From the cell containing the given text, extract its center point as [x, y] coordinate. 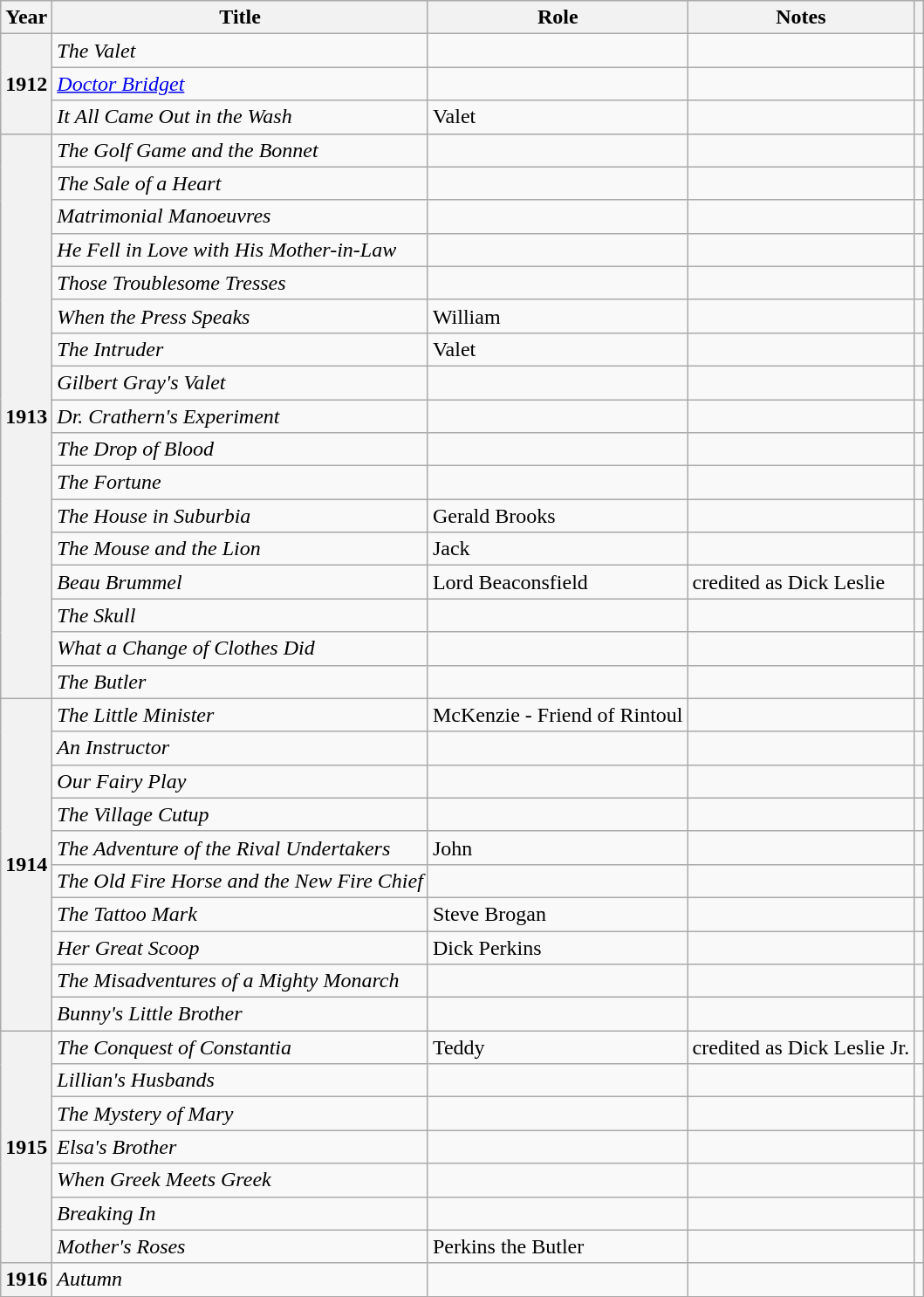
Gerald Brooks [558, 516]
The Misadventures of a Mighty Monarch [241, 981]
Gilbert Gray's Valet [241, 382]
The Mouse and the Lion [241, 549]
Year [26, 17]
1915 [26, 1147]
The Little Minister [241, 715]
Steve Brogan [558, 914]
The Skull [241, 615]
credited as Dick Leslie Jr. [801, 1047]
Notes [801, 17]
The Village Cutup [241, 814]
McKenzie - Friend of Rintoul [558, 715]
1916 [26, 1280]
Jack [558, 549]
Role [558, 17]
The House in Suburbia [241, 516]
What a Change of Clothes Did [241, 648]
1912 [26, 84]
The Mystery of Mary [241, 1114]
When the Press Speaks [241, 316]
The Valet [241, 51]
Dick Perkins [558, 947]
Elsa's Brother [241, 1147]
John [558, 848]
Title [241, 17]
Beau Brummel [241, 582]
1914 [26, 864]
Those Troublesome Tresses [241, 283]
The Butler [241, 682]
The Conquest of Constantia [241, 1047]
Mother's Roses [241, 1246]
Lord Beaconsfield [558, 582]
It All Came Out in the Wash [241, 117]
Doctor Bridget [241, 84]
An Instructor [241, 748]
Dr. Crathern's Experiment [241, 416]
1913 [26, 415]
The Golf Game and the Bonnet [241, 150]
Her Great Scoop [241, 947]
The Old Fire Horse and the New Fire Chief [241, 881]
The Tattoo Mark [241, 914]
Perkins the Butler [558, 1246]
Breaking In [241, 1213]
He Fell in Love with His Mother-in-Law [241, 250]
When Greek Meets Greek [241, 1180]
The Drop of Blood [241, 449]
Lillian's Husbands [241, 1081]
The Adventure of the Rival Undertakers [241, 848]
Our Fairy Play [241, 781]
The Sale of a Heart [241, 183]
Bunny's Little Brother [241, 1014]
Matrimonial Manoeuvres [241, 216]
William [558, 316]
Autumn [241, 1280]
The Intruder [241, 349]
credited as Dick Leslie [801, 582]
Teddy [558, 1047]
The Fortune [241, 483]
